Return [x, y] of the center of cell containing provided text 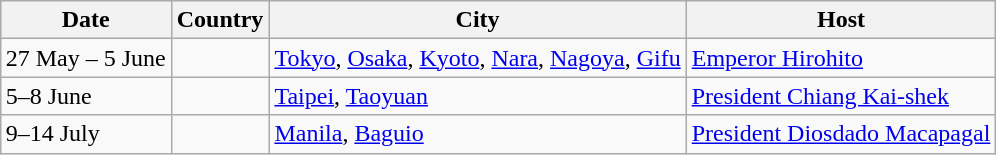
Manila, Baguio [478, 134]
27 May – 5 June [86, 58]
Host [841, 20]
Taipei, Taoyuan [478, 96]
Tokyo, Osaka, Kyoto, Nara, Nagoya, Gifu [478, 58]
Emperor Hirohito [841, 58]
City [478, 20]
President Diosdado Macapagal [841, 134]
President Chiang Kai-shek [841, 96]
5–8 June [86, 96]
Date [86, 20]
9–14 July [86, 134]
Country [220, 20]
